Output the (x, y) coordinate of the center of the cell containing the given text.  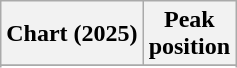
Chart (2025) (72, 34)
Peakposition (189, 34)
